For the text-containing cell, return its midpoint in (X, Y) coordinate format. 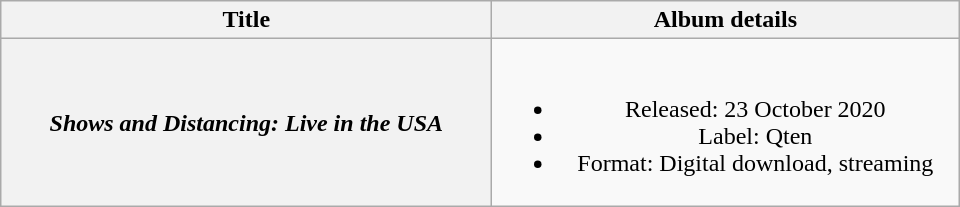
Title (246, 20)
Shows and Distancing: Live in the USA (246, 122)
Album details (726, 20)
Released: 23 October 2020Label: QtenFormat: Digital download, streaming (726, 122)
